From the cell containing the given text, extract its center point as (x, y) coordinate. 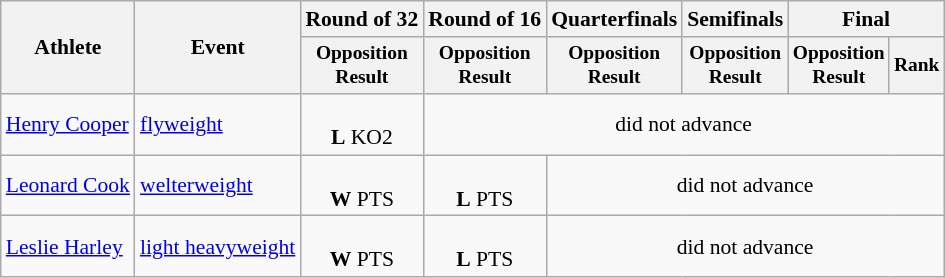
Final (866, 19)
Henry Cooper (68, 124)
Event (218, 48)
Round of 32 (362, 19)
Quarterfinals (614, 19)
Leslie Harley (68, 246)
welterweight (218, 186)
L KO2 (362, 124)
Leonard Cook (68, 186)
flyweight (218, 124)
light heavyweight (218, 246)
Round of 16 (484, 19)
Rank (916, 66)
Semifinals (735, 19)
Athlete (68, 48)
